Find where the given text appears and provide that cell's center as [x, y] coordinate. 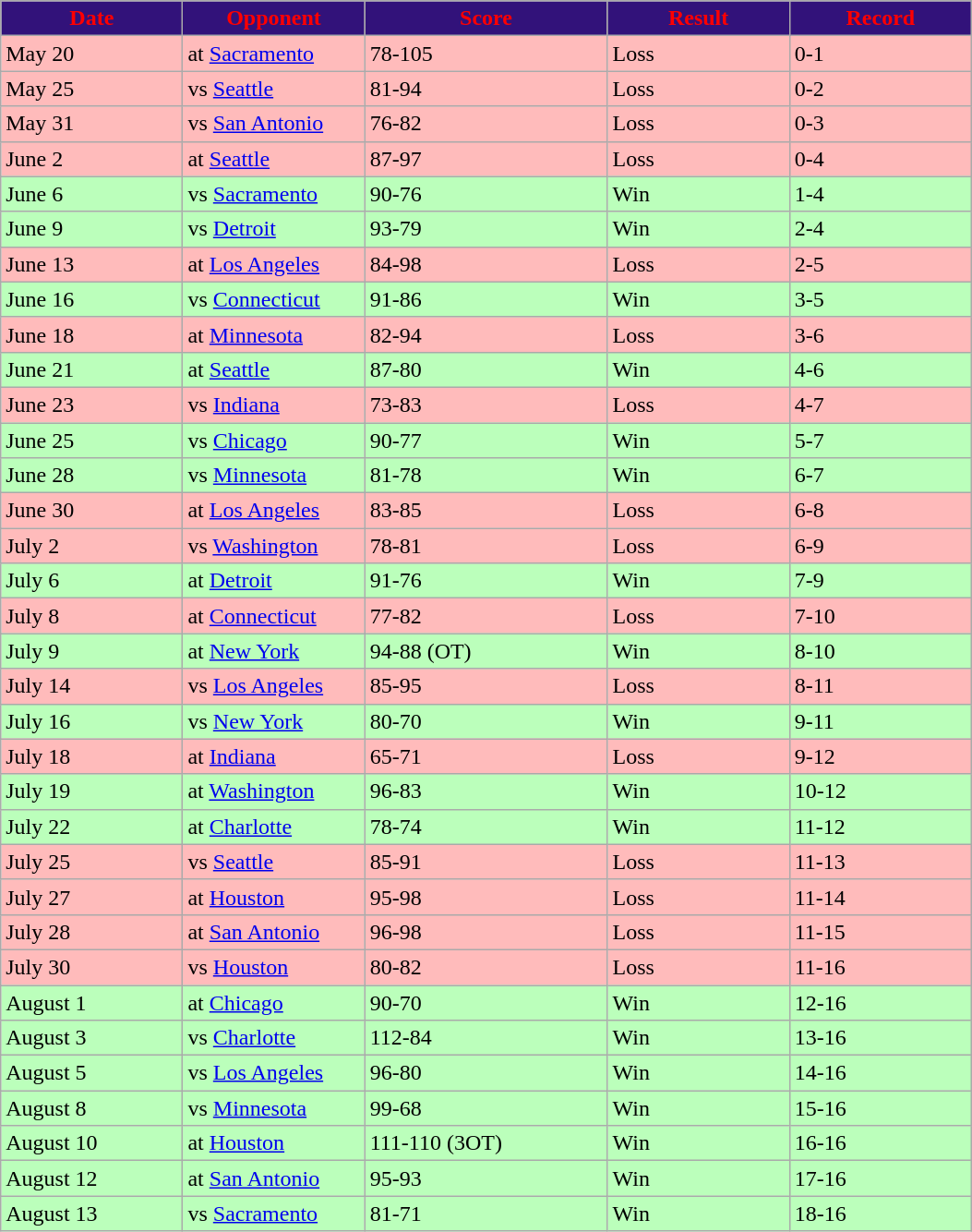
July 30 [92, 967]
18-16 [881, 1214]
81-78 [486, 476]
Result [698, 18]
87-80 [486, 369]
Date [92, 18]
at Minnesota [273, 334]
3-6 [881, 334]
12-16 [881, 1002]
77-82 [486, 616]
9-11 [881, 721]
July 14 [92, 686]
78-105 [486, 54]
July 2 [92, 546]
8-11 [881, 686]
99-68 [486, 1108]
5-7 [881, 441]
June 13 [92, 264]
July 25 [92, 862]
June 25 [92, 441]
78-81 [486, 546]
June 21 [92, 369]
11-16 [881, 967]
vs New York [273, 721]
11-14 [881, 897]
8-10 [881, 651]
7-9 [881, 581]
3-5 [881, 299]
85-95 [486, 686]
83-85 [486, 511]
at Charlotte [273, 827]
6-9 [881, 546]
0-3 [881, 124]
at Indiana [273, 756]
80-82 [486, 967]
7-10 [881, 616]
11-15 [881, 932]
August 5 [92, 1073]
0-4 [881, 159]
11-12 [881, 827]
July 19 [92, 791]
87-97 [486, 159]
May 25 [92, 89]
1-4 [881, 194]
76-82 [486, 124]
96-80 [486, 1073]
4-7 [881, 405]
0-2 [881, 89]
May 20 [92, 54]
91-86 [486, 299]
81-71 [486, 1214]
96-83 [486, 791]
Record [881, 18]
84-98 [486, 264]
Score [486, 18]
vs Charlotte [273, 1038]
at Washington [273, 791]
4-6 [881, 369]
9-12 [881, 756]
at Connecticut [273, 616]
June 2 [92, 159]
June 9 [92, 229]
June 16 [92, 299]
July 8 [92, 616]
78-74 [486, 827]
August 10 [92, 1143]
Opponent [273, 18]
vs Indiana [273, 405]
vs San Antonio [273, 124]
July 6 [92, 581]
95-98 [486, 897]
90-76 [486, 194]
81-94 [486, 89]
95-93 [486, 1178]
2-5 [881, 264]
August 1 [92, 1002]
112-84 [486, 1038]
82-94 [486, 334]
July 28 [92, 932]
111-110 (3OT) [486, 1143]
August 12 [92, 1178]
65-71 [486, 756]
11-13 [881, 862]
14-16 [881, 1073]
at Sacramento [273, 54]
vs Connecticut [273, 299]
90-77 [486, 441]
at Detroit [273, 581]
June 18 [92, 334]
6-7 [881, 476]
94-88 (OT) [486, 651]
July 16 [92, 721]
13-16 [881, 1038]
August 3 [92, 1038]
July 9 [92, 651]
June 6 [92, 194]
May 31 [92, 124]
16-16 [881, 1143]
vs Houston [273, 967]
June 30 [92, 511]
August 13 [92, 1214]
73-83 [486, 405]
August 8 [92, 1108]
2-4 [881, 229]
17-16 [881, 1178]
vs Washington [273, 546]
80-70 [486, 721]
91-76 [486, 581]
vs Chicago [273, 441]
90-70 [486, 1002]
June 28 [92, 476]
6-8 [881, 511]
July 22 [92, 827]
vs Detroit [273, 229]
15-16 [881, 1108]
at New York [273, 651]
June 23 [92, 405]
at Chicago [273, 1002]
0-1 [881, 54]
93-79 [486, 229]
July 27 [92, 897]
85-91 [486, 862]
July 18 [92, 756]
10-12 [881, 791]
96-98 [486, 932]
